Return the (x, y) coordinate for the center point of the cell that contains the specified text.  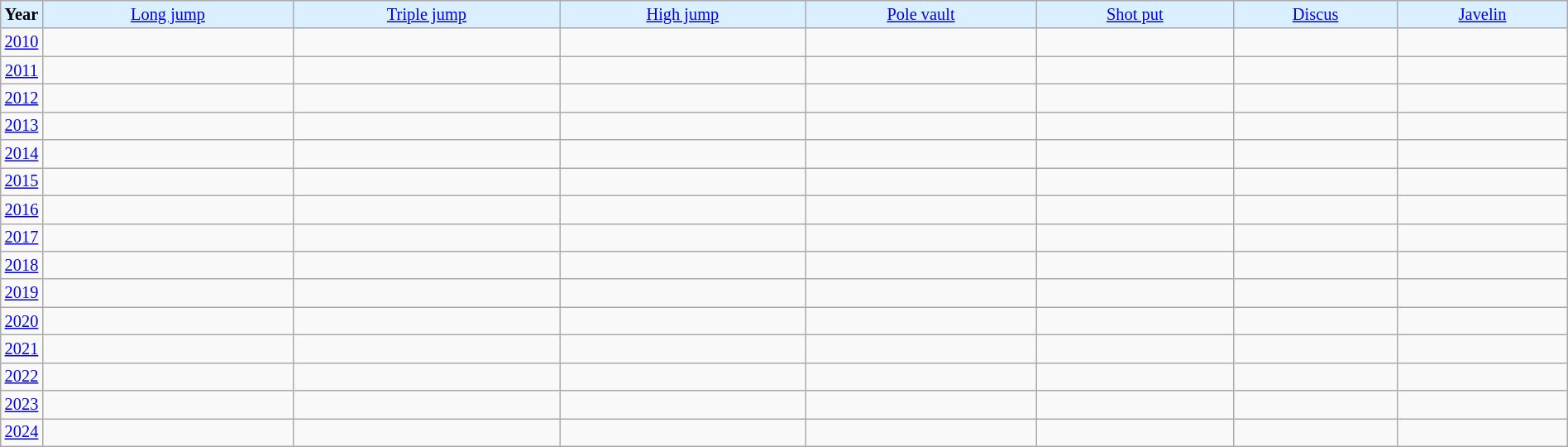
Javelin (1482, 14)
2022 (22, 377)
Discus (1315, 14)
2017 (22, 238)
2020 (22, 321)
2010 (22, 42)
Long jump (168, 14)
Year (22, 14)
Pole vault (921, 14)
Triple jump (427, 14)
2013 (22, 126)
2015 (22, 181)
2011 (22, 70)
2014 (22, 154)
2016 (22, 209)
Shot put (1135, 14)
High jump (683, 14)
2012 (22, 98)
2018 (22, 265)
2019 (22, 293)
2023 (22, 405)
2024 (22, 432)
2021 (22, 348)
